Extract the (x, y) coordinate from the center of the cell holding the provided text.  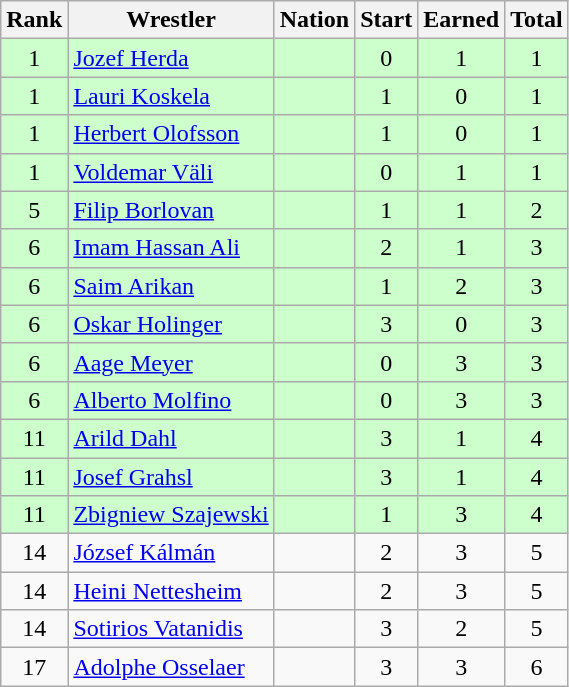
Josef Grahsl (171, 477)
Sotirios Vatanidis (171, 629)
17 (34, 667)
Voldemar Väli (171, 172)
Rank (34, 20)
Alberto Molfino (171, 400)
Adolphe Osselaer (171, 667)
József Kálmán (171, 553)
Saim Arikan (171, 286)
Arild Dahl (171, 438)
Heini Nettesheim (171, 591)
Lauri Koskela (171, 96)
Aage Meyer (171, 362)
Total (537, 20)
Zbigniew Szajewski (171, 515)
Jozef Herda (171, 58)
Wrestler (171, 20)
Start (386, 20)
Oskar Holinger (171, 324)
Nation (314, 20)
Herbert Olofsson (171, 134)
Imam Hassan Ali (171, 248)
Filip Borlovan (171, 210)
Earned (462, 20)
